Determine the [x, y] coordinate at the center of the cell enclosing the given text.  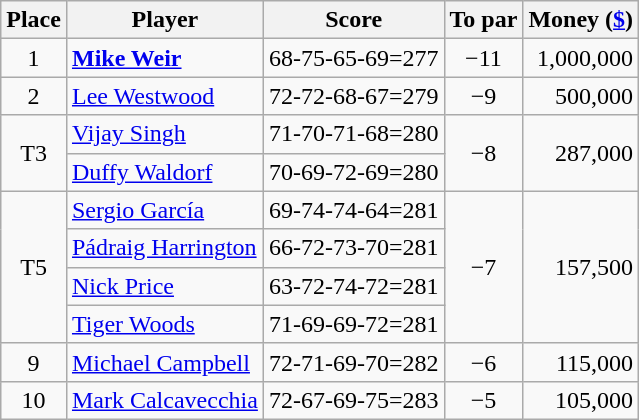
Tiger Woods [164, 324]
63-72-74-72=281 [354, 286]
T5 [34, 267]
71-70-71-68=280 [354, 134]
500,000 [581, 96]
Duffy Waldorf [164, 172]
115,000 [581, 362]
68-75-65-69=277 [354, 58]
72-72-68-67=279 [354, 96]
Money ($) [581, 20]
287,000 [581, 153]
1 [34, 58]
−9 [484, 96]
157,500 [581, 267]
To par [484, 20]
Player [164, 20]
Michael Campbell [164, 362]
Nick Price [164, 286]
Sergio García [164, 210]
−7 [484, 267]
Pádraig Harrington [164, 248]
72-71-69-70=282 [354, 362]
−8 [484, 153]
T3 [34, 153]
72-67-69-75=283 [354, 400]
Vijay Singh [164, 134]
9 [34, 362]
Mike Weir [164, 58]
Place [34, 20]
69-74-74-64=281 [354, 210]
−5 [484, 400]
105,000 [581, 400]
Lee Westwood [164, 96]
Score [354, 20]
2 [34, 96]
1,000,000 [581, 58]
71-69-69-72=281 [354, 324]
−6 [484, 362]
70-69-72-69=280 [354, 172]
10 [34, 400]
−11 [484, 58]
Mark Calcavecchia [164, 400]
66-72-73-70=281 [354, 248]
